Pinpoint the cell where the given text exists, returning its [X, Y] midpoint coordinate. 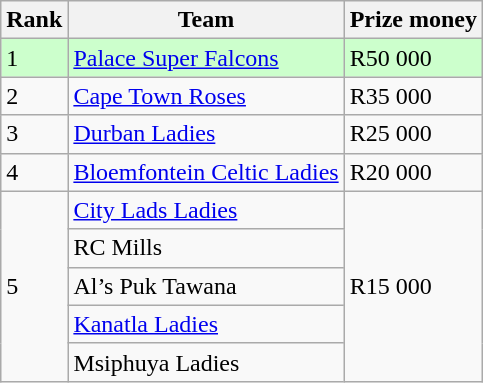
5 [34, 286]
Rank [34, 20]
2 [34, 96]
Kanatla Ladies [206, 324]
Bloemfontein Celtic Ladies [206, 172]
Team [206, 20]
Al’s Puk Tawana [206, 286]
City Lads Ladies [206, 210]
4 [34, 172]
Cape Town Roses [206, 96]
Msiphuya Ladies [206, 362]
R15 000 [413, 286]
Prize money [413, 20]
Palace Super Falcons [206, 58]
Durban Ladies [206, 134]
R20 000 [413, 172]
RC Mills [206, 248]
3 [34, 134]
R35 000 [413, 96]
R25 000 [413, 134]
R50 000 [413, 58]
1 [34, 58]
